Scan for the cell matching the given text and deliver its [x, y] coordinate at center. 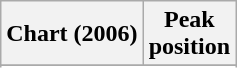
Peakposition [189, 34]
Chart (2006) [72, 34]
